Output the (X, Y) coordinate of the center of the cell containing the given text.  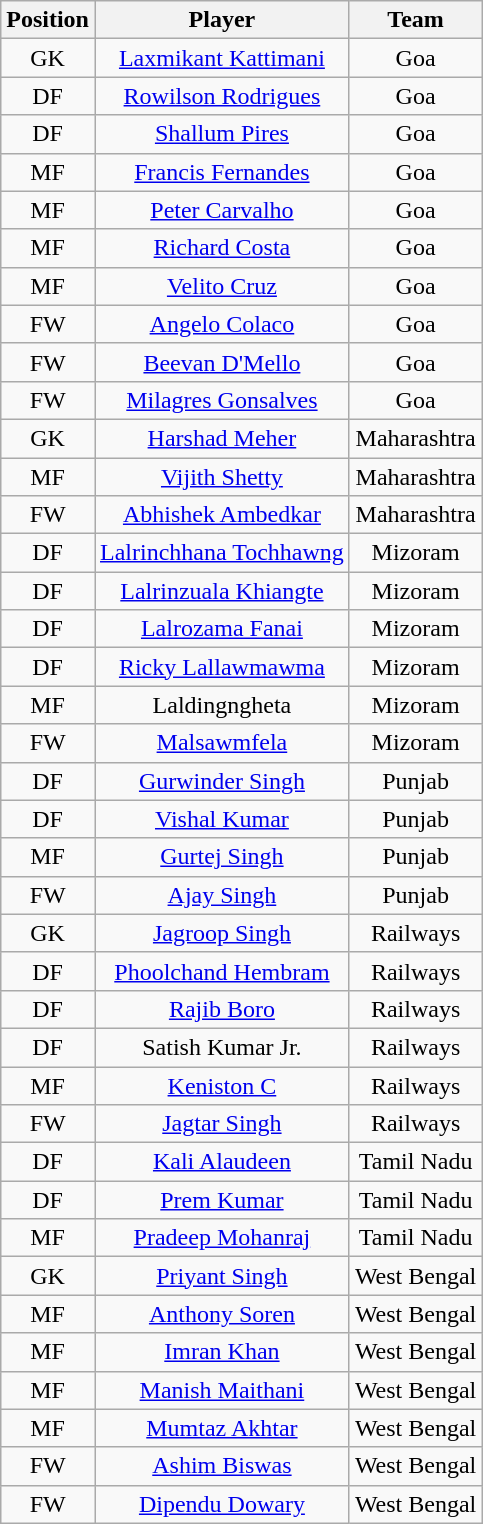
Harshad Meher (222, 438)
Imran Khan (222, 1352)
Laxmikant Kattimani (222, 58)
Laldingngheta (222, 705)
Lalrinchhana Tochhawng (222, 553)
Velito Cruz (222, 286)
Keniston C (222, 1085)
Lalrinzuala Khiangte (222, 591)
Ashim Biswas (222, 1466)
Jagroop Singh (222, 933)
Milagres Gonsalves (222, 400)
Beevan D'Mello (222, 362)
Team (415, 20)
Vishal Kumar (222, 819)
Prem Kumar (222, 1200)
Angelo Colaco (222, 324)
Position (48, 20)
Rowilson Rodrigues (222, 96)
Lalrozama Fanai (222, 629)
Phoolchand Hembram (222, 971)
Ricky Lallawmawma (222, 667)
Priyant Singh (222, 1276)
Manish Maithani (222, 1390)
Player (222, 20)
Ajay Singh (222, 895)
Abhishek Ambedkar (222, 515)
Jagtar Singh (222, 1124)
Shallum Pires (222, 134)
Satish Kumar Jr. (222, 1047)
Gurwinder Singh (222, 781)
Pradeep Mohanraj (222, 1238)
Francis Fernandes (222, 172)
Anthony Soren (222, 1314)
Rajib Boro (222, 1009)
Richard Costa (222, 248)
Gurtej Singh (222, 857)
Vijith Shetty (222, 477)
Kali Alaudeen (222, 1162)
Peter Carvalho (222, 210)
Malsawmfela (222, 743)
Mumtaz Akhtar (222, 1428)
Dipendu Dowary (222, 1504)
